Output the (x, y) coordinate of the center of the cell containing the given text.  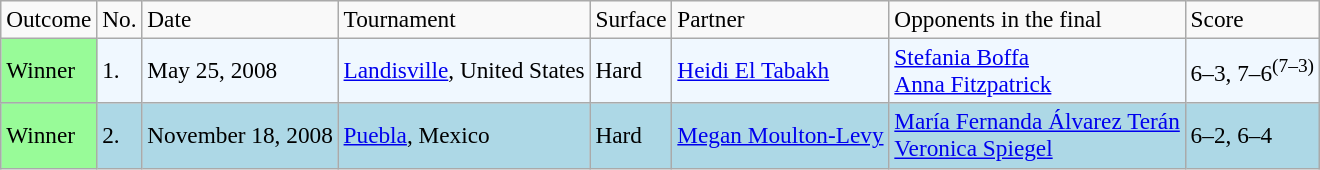
No. (120, 19)
Date (240, 19)
Partner (780, 19)
1. (120, 70)
6–3, 7–6(7–3) (1252, 70)
Stefania Boffa Anna Fitzpatrick (1037, 70)
2. (120, 136)
May 25, 2008 (240, 70)
Score (1252, 19)
Opponents in the final (1037, 19)
Tournament (464, 19)
Puebla, Mexico (464, 136)
Megan Moulton-Levy (780, 136)
November 18, 2008 (240, 136)
Outcome (49, 19)
Surface (631, 19)
Landisville, United States (464, 70)
6–2, 6–4 (1252, 136)
María Fernanda Álvarez Terán Veronica Spiegel (1037, 136)
Heidi El Tabakh (780, 70)
